Scan for the cell matching the given text and deliver its [X, Y] coordinate at center. 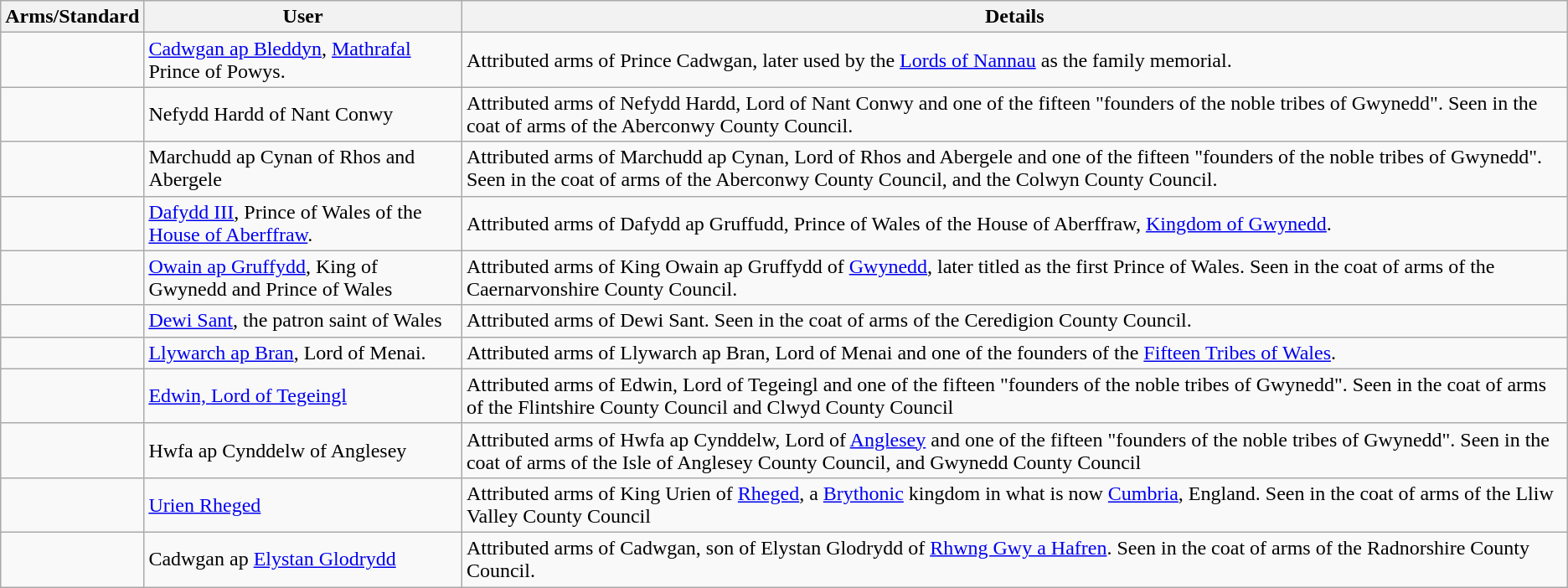
Hwfa ap Cynddelw of Anglesey [303, 451]
Cadwgan ap Elystan Glodrydd [303, 560]
Llywarch ap Bran, Lord of Menai. [303, 353]
Urien Rheged [303, 504]
Edwin, Lord of Tegeingl [303, 395]
Dewi Sant, the patron saint of Wales [303, 321]
Attributed arms of Prince Cadwgan, later used by the Lords of Nannau as the family memorial. [1014, 60]
Owain ap Gruffydd, King of Gwynedd and Prince of Wales [303, 278]
Nefydd Hardd of Nant Conwy [303, 114]
Marchudd ap Cynan of Rhos and Abergele [303, 169]
Attributed arms of Dewi Sant. Seen in the coat of arms of the Ceredigion County Council. [1014, 321]
User [303, 17]
Attributed arms of Dafydd ap Gruffudd, Prince of Wales of the House of Aberffraw, Kingdom of Gwynedd. [1014, 223]
Details [1014, 17]
Dafydd III, Prince of Wales of the House of Aberffraw. [303, 223]
Attributed arms of Llywarch ap Bran, Lord of Menai and one of the founders of the Fifteen Tribes of Wales. [1014, 353]
Arms/Standard [72, 17]
Cadwgan ap Bleddyn, Mathrafal Prince of Powys. [303, 60]
Attributed arms of Cadwgan, son of Elystan Glodrydd of Rhwng Gwy a Hafren. Seen in the coat of arms of the Radnorshire County Council. [1014, 560]
